Locate the cell with the specified text and output its (x, y) center coordinate. 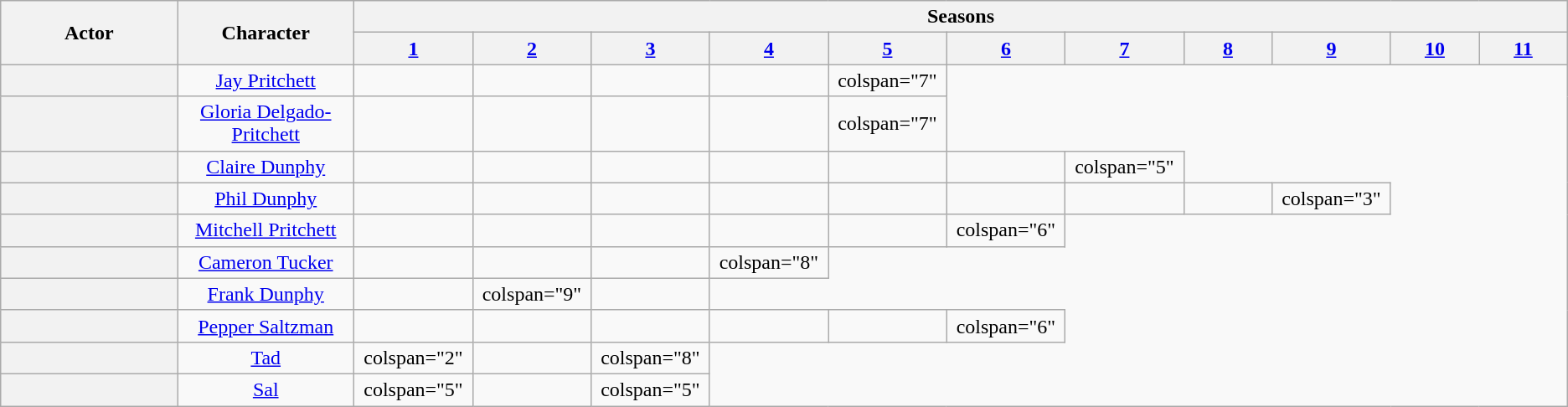
Seasons (962, 17)
colspan="3" (1332, 198)
6 (1005, 49)
Phil Dunphy (266, 198)
10 (1434, 49)
5 (888, 49)
Tad (266, 358)
Mitchell Pritchett (266, 230)
7 (1124, 49)
4 (769, 49)
colspan="2" (414, 358)
9 (1332, 49)
Sal (266, 389)
1 (414, 49)
Claire Dunphy (266, 167)
Character (266, 33)
Frank Dunphy (266, 294)
11 (1524, 49)
2 (531, 49)
Jay Pritchett (266, 80)
Pepper Saltzman (266, 326)
3 (650, 49)
Gloria Delgado-Pritchett (266, 124)
8 (1228, 49)
Actor (89, 33)
colspan="9" (531, 294)
Cameron Tucker (266, 262)
